Search for the cell housing the specified text and yield its (x, y) center coordinate. 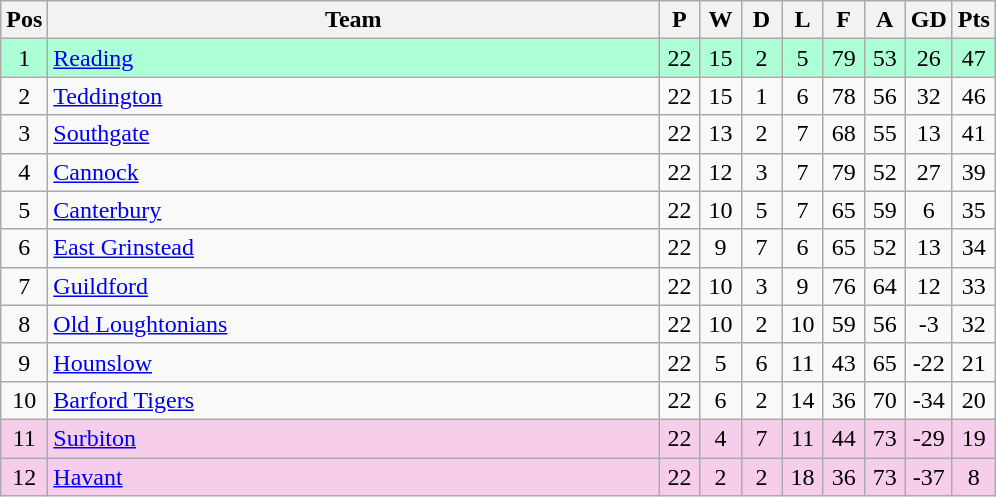
D (762, 20)
21 (974, 362)
53 (884, 58)
20 (974, 400)
Teddington (354, 96)
41 (974, 134)
Southgate (354, 134)
-37 (928, 477)
39 (974, 172)
76 (844, 286)
43 (844, 362)
-29 (928, 438)
F (844, 20)
64 (884, 286)
P (680, 20)
Hounslow (354, 362)
14 (802, 400)
-34 (928, 400)
Pts (974, 20)
-3 (928, 324)
68 (844, 134)
Canterbury (354, 210)
33 (974, 286)
34 (974, 248)
19 (974, 438)
Surbiton (354, 438)
GD (928, 20)
W (720, 20)
46 (974, 96)
Havant (354, 477)
Team (354, 20)
47 (974, 58)
55 (884, 134)
Pos (24, 20)
-22 (928, 362)
Cannock (354, 172)
26 (928, 58)
18 (802, 477)
70 (884, 400)
78 (844, 96)
35 (974, 210)
27 (928, 172)
44 (844, 438)
L (802, 20)
Guildford (354, 286)
Old Loughtonians (354, 324)
Reading (354, 58)
A (884, 20)
Barford Tigers (354, 400)
East Grinstead (354, 248)
